Identify which cell holds the provided text, then report its (x, y) central coordinate. 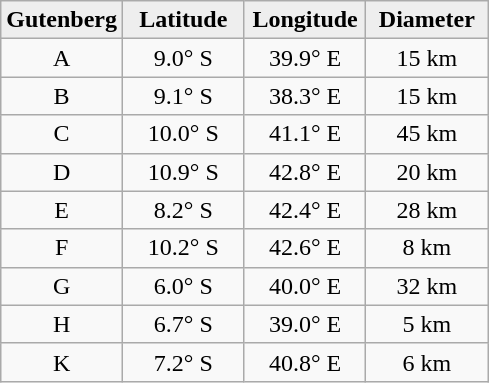
Longitude (305, 20)
Gutenberg (62, 20)
Latitude (183, 20)
42.4° E (305, 210)
9.0° S (183, 58)
41.1° E (305, 134)
40.8° E (305, 362)
8.2° S (183, 210)
9.1° S (183, 96)
G (62, 286)
5 km (427, 324)
42.6° E (305, 248)
K (62, 362)
E (62, 210)
32 km (427, 286)
7.2° S (183, 362)
45 km (427, 134)
F (62, 248)
10.9° S (183, 172)
Diameter (427, 20)
C (62, 134)
40.0° E (305, 286)
B (62, 96)
6 km (427, 362)
H (62, 324)
6.0° S (183, 286)
6.7° S (183, 324)
28 km (427, 210)
42.8° E (305, 172)
10.0° S (183, 134)
20 km (427, 172)
A (62, 58)
38.3° E (305, 96)
39.0° E (305, 324)
10.2° S (183, 248)
D (62, 172)
8 km (427, 248)
39.9° E (305, 58)
